Provide the (x, y) coordinate of the cell's center where the given text is located.  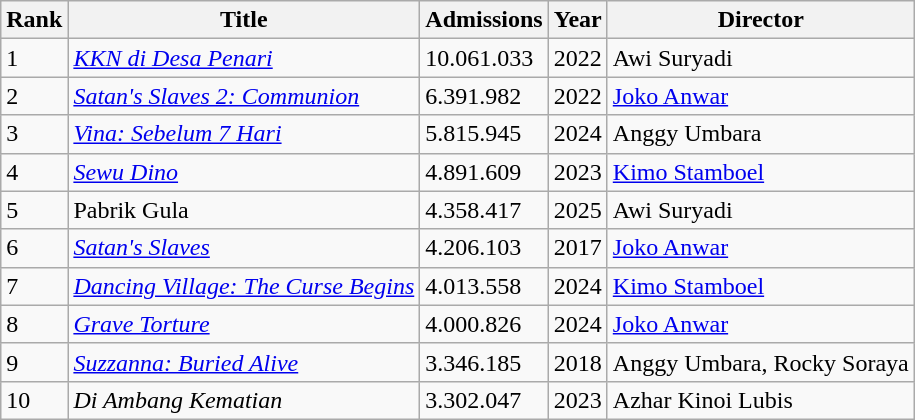
Title (244, 20)
9 (34, 362)
1 (34, 58)
6 (34, 248)
10 (34, 400)
Satan's Slaves 2: Communion (244, 96)
Anggy Umbara, Rocky Soraya (760, 362)
3 (34, 134)
Admissions (484, 20)
8 (34, 324)
4.013.558 (484, 286)
Pabrik Gula (244, 210)
5 (34, 210)
Sewu Dino (244, 172)
KKN di Desa Penari (244, 58)
Year (578, 20)
4.891.609 (484, 172)
Grave Torture (244, 324)
3.346.185 (484, 362)
Anggy Umbara (760, 134)
7 (34, 286)
Di Ambang Kematian (244, 400)
Suzzanna: Buried Alive (244, 362)
4.358.417 (484, 210)
10.061.033 (484, 58)
Director (760, 20)
2017 (578, 248)
Satan's Slaves (244, 248)
4.206.103 (484, 248)
5.815.945 (484, 134)
4.000.826 (484, 324)
2 (34, 96)
2018 (578, 362)
6.391.982 (484, 96)
2025 (578, 210)
Vina: Sebelum 7 Hari (244, 134)
Azhar Kinoi Lubis (760, 400)
Dancing Village: The Curse Begins (244, 286)
3.302.047 (484, 400)
Rank (34, 20)
4 (34, 172)
